Find where the given text appears and provide that cell's center as [x, y] coordinate. 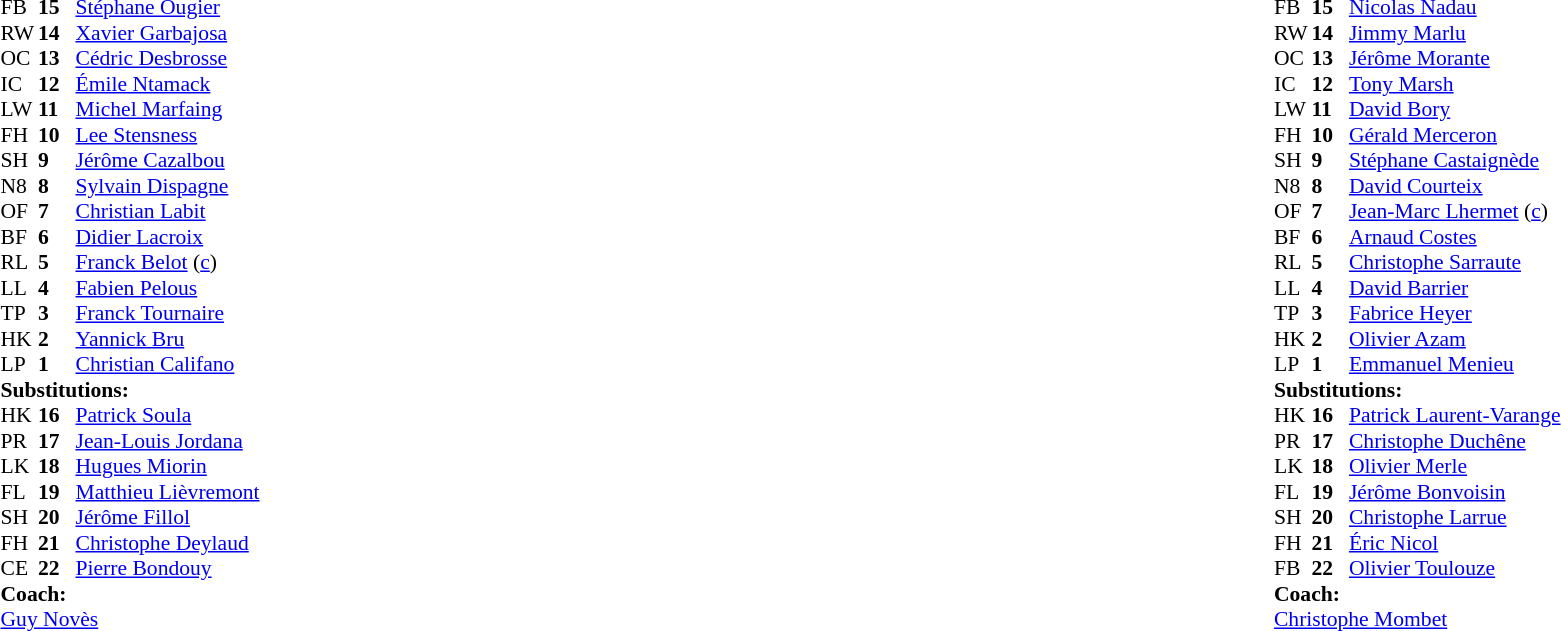
Jérôme Bonvoisin [1455, 492]
Stéphane Castaignède [1455, 161]
Franck Tournaire [168, 313]
Jimmy Marlu [1455, 33]
Olivier Toulouze [1455, 569]
Lee Stensness [168, 135]
CE [19, 569]
Christophe Sarraute [1455, 263]
Michel Marfaing [168, 109]
Tony Marsh [1455, 84]
Didier Lacroix [168, 237]
Emmanuel Menieu [1455, 365]
Jérôme Fillol [168, 517]
David Bory [1455, 109]
Cédric Desbrosse [168, 59]
Jérôme Cazalbou [168, 161]
Patrick Soula [168, 415]
Olivier Azam [1455, 339]
Gérald Merceron [1455, 135]
Matthieu Lièvremont [168, 492]
Christian Labit [168, 211]
Fabrice Heyer [1455, 313]
FB [1293, 569]
David Barrier [1455, 288]
Jérôme Morante [1455, 59]
Fabien Pelous [168, 288]
Pierre Bondouy [168, 569]
Sylvain Dispagne [168, 186]
Hugues Miorin [168, 467]
Olivier Merle [1455, 467]
Émile Ntamack [168, 84]
Christian Califano [168, 365]
Arnaud Costes [1455, 237]
Christophe Deylaud [168, 543]
David Courteix [1455, 186]
Yannick Bru [168, 339]
Éric Nicol [1455, 543]
Christophe Larrue [1455, 517]
Jean-Marc Lhermet (c) [1455, 211]
Xavier Garbajosa [168, 33]
Jean-Louis Jordana [168, 441]
Patrick Laurent-Varange [1455, 415]
Christophe Duchêne [1455, 441]
Franck Belot (c) [168, 263]
